Capture the cell that displays the provided text and extract its (X, Y) central coordinate. 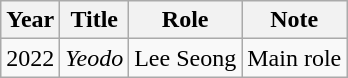
Title (94, 20)
2022 (30, 58)
Main role (294, 58)
Role (186, 20)
Year (30, 20)
Lee Seong (186, 58)
Note (294, 20)
Yeodo (94, 58)
